Extract the (x, y) coordinate from the center of the cell holding the provided text.  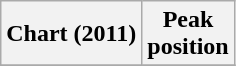
Chart (2011) (72, 34)
Peakposition (188, 34)
